For the text-containing cell, return its midpoint in (X, Y) coordinate format. 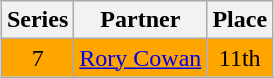
Series (37, 20)
7 (37, 58)
Partner (140, 20)
11th (240, 58)
Place (240, 20)
Rory Cowan (140, 58)
